Identify which cell holds the provided text, then report its (X, Y) central coordinate. 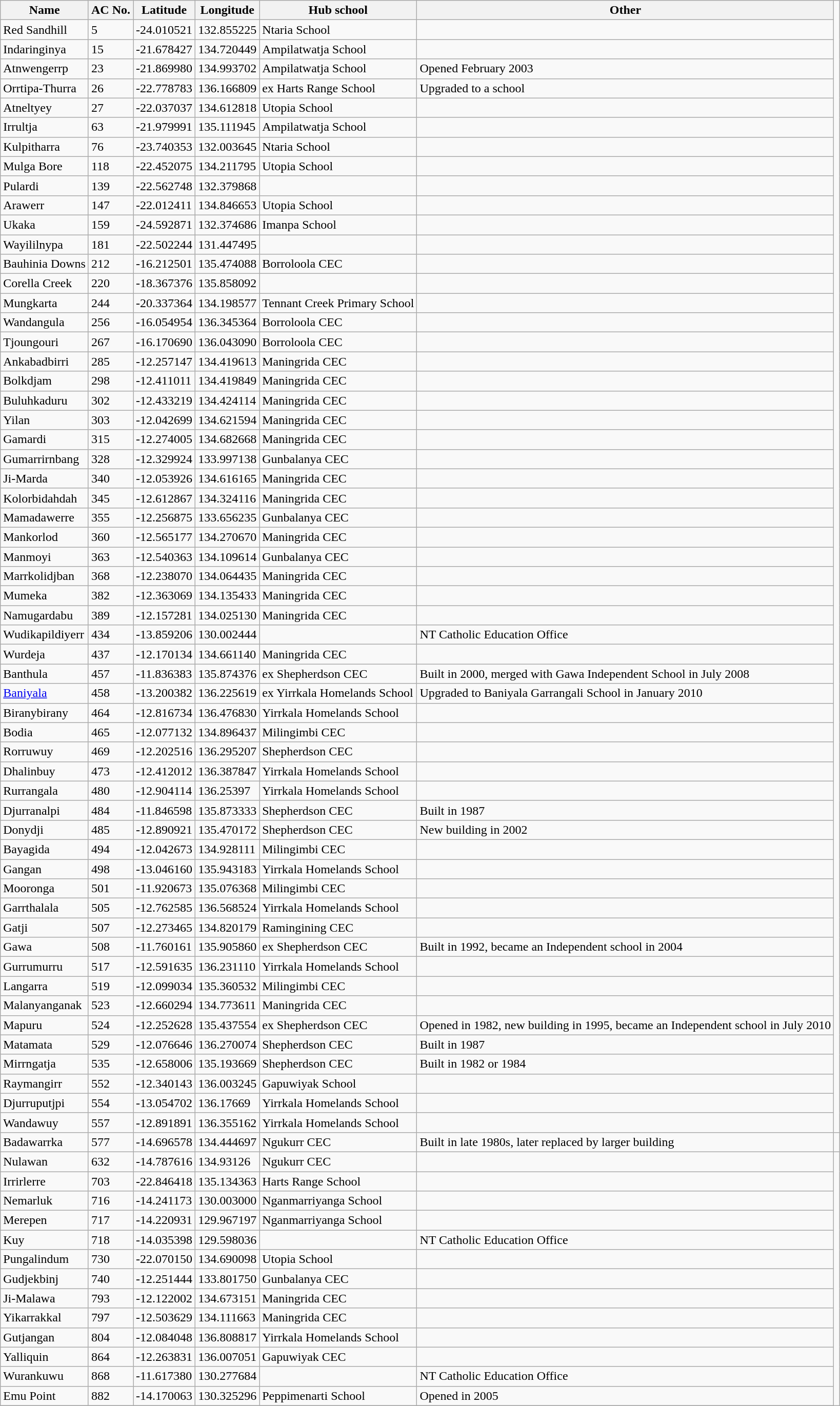
267 (111, 342)
Pulardi (45, 186)
363 (111, 556)
133.997138 (228, 459)
484 (111, 810)
Gurrumurru (45, 967)
136.17669 (228, 1103)
-11.920673 (164, 889)
136.808817 (228, 1337)
-14.696578 (164, 1142)
132.003645 (228, 147)
Built in 1982 or 1984 (626, 1064)
134.135433 (228, 596)
Langarra (45, 986)
15 (111, 49)
-12.257147 (164, 361)
Mirrngatja (45, 1064)
-12.816734 (164, 713)
-22.070150 (164, 1259)
868 (111, 1376)
New building in 2002 (626, 830)
118 (111, 166)
-12.329924 (164, 459)
136.270074 (228, 1045)
Namugardabu (45, 615)
Gudjekbinj (45, 1279)
Opened in 2005 (626, 1396)
Longitude (228, 10)
-22.012411 (164, 205)
136.345364 (228, 323)
136.387847 (228, 771)
507 (111, 928)
132.374686 (228, 225)
130.003000 (228, 1201)
136.231110 (228, 967)
134.820179 (228, 928)
Opened February 2003 (626, 69)
135.111945 (228, 127)
133.656235 (228, 517)
135.905860 (228, 947)
Arawerr (45, 205)
134.682668 (228, 439)
Garrthalala (45, 908)
-22.452075 (164, 166)
717 (111, 1220)
Gawa (45, 947)
135.943183 (228, 869)
Latitude (164, 10)
134.270670 (228, 537)
AC No. (111, 10)
577 (111, 1142)
Corella Creek (45, 284)
557 (111, 1122)
134.025130 (228, 615)
130.277684 (228, 1376)
285 (111, 361)
797 (111, 1318)
501 (111, 889)
136.355162 (228, 1122)
-13.046160 (164, 869)
Wandangula (45, 323)
135.134363 (228, 1181)
Gutjangan (45, 1337)
23 (111, 69)
Biranybirany (45, 713)
-12.251444 (164, 1279)
529 (111, 1045)
Mulga Bore (45, 166)
135.858092 (228, 284)
-12.890921 (164, 830)
134.616165 (228, 478)
-16.054954 (164, 323)
130.002444 (228, 635)
134.773611 (228, 1006)
136.003245 (228, 1083)
-12.157281 (164, 615)
Gatji (45, 928)
328 (111, 459)
498 (111, 869)
Ji-Malawa (45, 1298)
-18.367376 (164, 284)
-24.592871 (164, 225)
136.043090 (228, 342)
Djurranalpi (45, 810)
-12.252628 (164, 1025)
-12.565177 (164, 537)
517 (111, 967)
181 (111, 245)
-12.660294 (164, 1006)
793 (111, 1298)
132.855225 (228, 30)
-12.053926 (164, 478)
-12.084048 (164, 1337)
-12.077132 (164, 732)
Ukaka (45, 225)
-21.979991 (164, 127)
360 (111, 537)
-12.503629 (164, 1318)
134.661140 (228, 654)
134.673151 (228, 1298)
136.568524 (228, 908)
Rorruwuy (45, 752)
-12.263831 (164, 1357)
505 (111, 908)
147 (111, 205)
Dhalinbuy (45, 771)
345 (111, 498)
Ji-Marda (45, 478)
134.444697 (228, 1142)
Merepen (45, 1220)
Emu Point (45, 1396)
Badawarrka (45, 1142)
Name (45, 10)
Imanpa School (338, 225)
-12.238070 (164, 576)
Banthula (45, 674)
740 (111, 1279)
718 (111, 1240)
-22.562748 (164, 186)
864 (111, 1357)
Irrirlerre (45, 1181)
389 (111, 615)
Bodia (45, 732)
-14.787616 (164, 1161)
76 (111, 147)
Matamata (45, 1045)
-12.340143 (164, 1083)
Hub school (338, 10)
135.437554 (228, 1025)
303 (111, 420)
-12.042673 (164, 849)
Bauhinia Downs (45, 264)
-14.170063 (164, 1396)
Yikarrakkal (45, 1318)
-12.363069 (164, 596)
134.896437 (228, 732)
Kuy (45, 1240)
Orrtipa-Thurra (45, 88)
-22.778783 (164, 88)
Kulpitharra (45, 147)
Upgraded to Baniyala Garrangali School in January 2010 (626, 693)
480 (111, 791)
Wudikapildiyerr (45, 635)
5 (111, 30)
485 (111, 830)
135.193669 (228, 1064)
Pungalindum (45, 1259)
Mungkarta (45, 303)
130.325296 (228, 1396)
27 (111, 108)
129.598036 (228, 1240)
Gangan (45, 869)
Rurrangala (45, 791)
136.166809 (228, 88)
Indaringinya (45, 49)
135.874376 (228, 674)
Gumarrirnbang (45, 459)
-22.846418 (164, 1181)
-13.200382 (164, 693)
552 (111, 1083)
524 (111, 1025)
134.198577 (228, 303)
-16.170690 (164, 342)
Marrkolidjban (45, 576)
139 (111, 186)
212 (111, 264)
26 (111, 88)
-16.212501 (164, 264)
129.967197 (228, 1220)
Yalliquin (45, 1357)
Built in 1992, became an Independent school in 2004 (626, 947)
535 (111, 1064)
135.076368 (228, 889)
Red Sandhill (45, 30)
134.419849 (228, 381)
Gapuwiyak CEC (338, 1357)
Djurruputjpi (45, 1103)
Harts Range School (338, 1181)
Mooronga (45, 889)
-23.740353 (164, 147)
523 (111, 1006)
134.109614 (228, 556)
Buluhkaduru (45, 400)
-12.612867 (164, 498)
Kolorbidahdah (45, 498)
Manmoyi (45, 556)
Mapuru (45, 1025)
-12.658006 (164, 1064)
-22.037037 (164, 108)
Tjoungouri (45, 342)
-11.760161 (164, 947)
Nulawan (45, 1161)
Bolkdjam (45, 381)
Ankabadbirri (45, 361)
256 (111, 323)
508 (111, 947)
-12.099034 (164, 986)
-12.411011 (164, 381)
302 (111, 400)
-14.220931 (164, 1220)
458 (111, 693)
-22.502244 (164, 245)
134.690098 (228, 1259)
554 (111, 1103)
-20.337364 (164, 303)
Wayililnypa (45, 245)
-21.678427 (164, 49)
-11.617380 (164, 1376)
134.424114 (228, 400)
136.476830 (228, 713)
134.846653 (228, 205)
-12.042699 (164, 420)
134.928111 (228, 849)
494 (111, 849)
315 (111, 439)
Donydji (45, 830)
382 (111, 596)
-12.202516 (164, 752)
-12.122002 (164, 1298)
632 (111, 1161)
134.111663 (228, 1318)
-12.904114 (164, 791)
134.419613 (228, 361)
716 (111, 1201)
136.25397 (228, 791)
Upgraded to a school (626, 88)
Raymangirr (45, 1083)
340 (111, 478)
Other (626, 10)
519 (111, 986)
Wurdeja (45, 654)
-12.273465 (164, 928)
730 (111, 1259)
Irrultja (45, 127)
244 (111, 303)
-12.591635 (164, 967)
Nemarluk (45, 1201)
-12.891891 (164, 1122)
Atneltyey (45, 108)
Mankorlod (45, 537)
368 (111, 576)
Atnwengerrp (45, 69)
Yilan (45, 420)
135.470172 (228, 830)
-21.869980 (164, 69)
220 (111, 284)
-12.433219 (164, 400)
136.225619 (228, 693)
Built in late 1980s, later replaced by larger building (626, 1142)
134.211795 (228, 166)
-12.762585 (164, 908)
134.324116 (228, 498)
Mamadawerre (45, 517)
136.007051 (228, 1357)
437 (111, 654)
134.064435 (228, 576)
355 (111, 517)
465 (111, 732)
804 (111, 1337)
ex Harts Range School (338, 88)
Mumeka (45, 596)
131.447495 (228, 245)
-12.412012 (164, 771)
-12.076646 (164, 1045)
134.93126 (228, 1161)
298 (111, 381)
Opened in 1982, new building in 1995, became an Independent school in July 2010 (626, 1025)
-13.054702 (164, 1103)
63 (111, 127)
Gapuwiyak School (338, 1083)
-14.241173 (164, 1201)
135.360532 (228, 986)
Peppimenarti School (338, 1396)
473 (111, 771)
135.873333 (228, 810)
-11.836383 (164, 674)
159 (111, 225)
882 (111, 1396)
-13.859206 (164, 635)
Gamardi (45, 439)
469 (111, 752)
457 (111, 674)
464 (111, 713)
-12.540363 (164, 556)
Malanyanganak (45, 1006)
133.801750 (228, 1279)
136.295207 (228, 752)
Built in 2000, merged with Gawa Independent School in July 2008 (626, 674)
-14.035398 (164, 1240)
434 (111, 635)
135.474088 (228, 264)
-12.170134 (164, 654)
Wurankuwu (45, 1376)
-11.846598 (164, 810)
Wandawuy (45, 1122)
ex Yirrkala Homelands School (338, 693)
134.720449 (228, 49)
134.621594 (228, 420)
132.379868 (228, 186)
-12.256875 (164, 517)
Ramingining CEC (338, 928)
Baniyala (45, 693)
-12.274005 (164, 439)
134.993702 (228, 69)
-24.010521 (164, 30)
134.612818 (228, 108)
Tennant Creek Primary School (338, 303)
703 (111, 1181)
Bayagida (45, 849)
